Scan for the cell matching the given text and deliver its [x, y] coordinate at center. 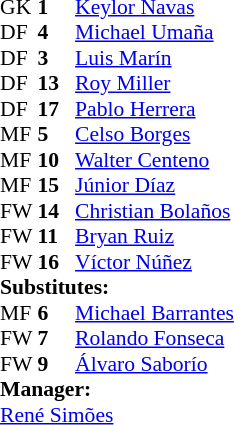
Substitutes: [117, 287]
9 [57, 364]
7 [57, 339]
15 [57, 185]
Christian Bolaños [154, 211]
Víctor Núñez [154, 262]
Celso Borges [154, 135]
Michael Barrantes [154, 313]
6 [57, 313]
5 [57, 135]
Walter Centeno [154, 160]
Luis Marín [154, 58]
Roy Miller [154, 83]
4 [57, 33]
Bryan Ruiz [154, 237]
Pablo Herrera [154, 109]
14 [57, 211]
Michael Umaña [154, 33]
17 [57, 109]
Manager: [117, 389]
Álvaro Saborío [154, 364]
11 [57, 237]
3 [57, 58]
Rolando Fonseca [154, 339]
13 [57, 83]
10 [57, 160]
16 [57, 262]
Júnior Díaz [154, 185]
